Capture the cell that displays the provided text and extract its (X, Y) central coordinate. 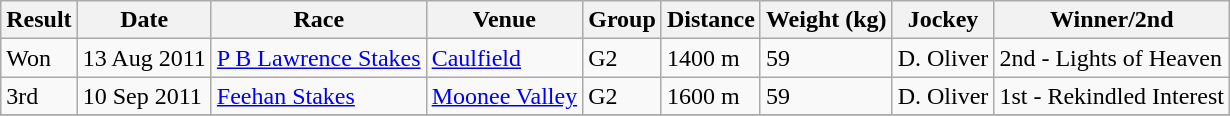
Jockey (943, 20)
3rd (39, 96)
1st - Rekindled Interest (1112, 96)
Date (144, 20)
Feehan Stakes (318, 96)
Caulfield (504, 58)
Winner/2nd (1112, 20)
Group (622, 20)
10 Sep 2011 (144, 96)
Won (39, 58)
1400 m (710, 58)
Weight (kg) (826, 20)
1600 m (710, 96)
P B Lawrence Stakes (318, 58)
Distance (710, 20)
2nd - Lights of Heaven (1112, 58)
13 Aug 2011 (144, 58)
Moonee Valley (504, 96)
Venue (504, 20)
Race (318, 20)
Result (39, 20)
